Capture the cell that displays the provided text and extract its [x, y] central coordinate. 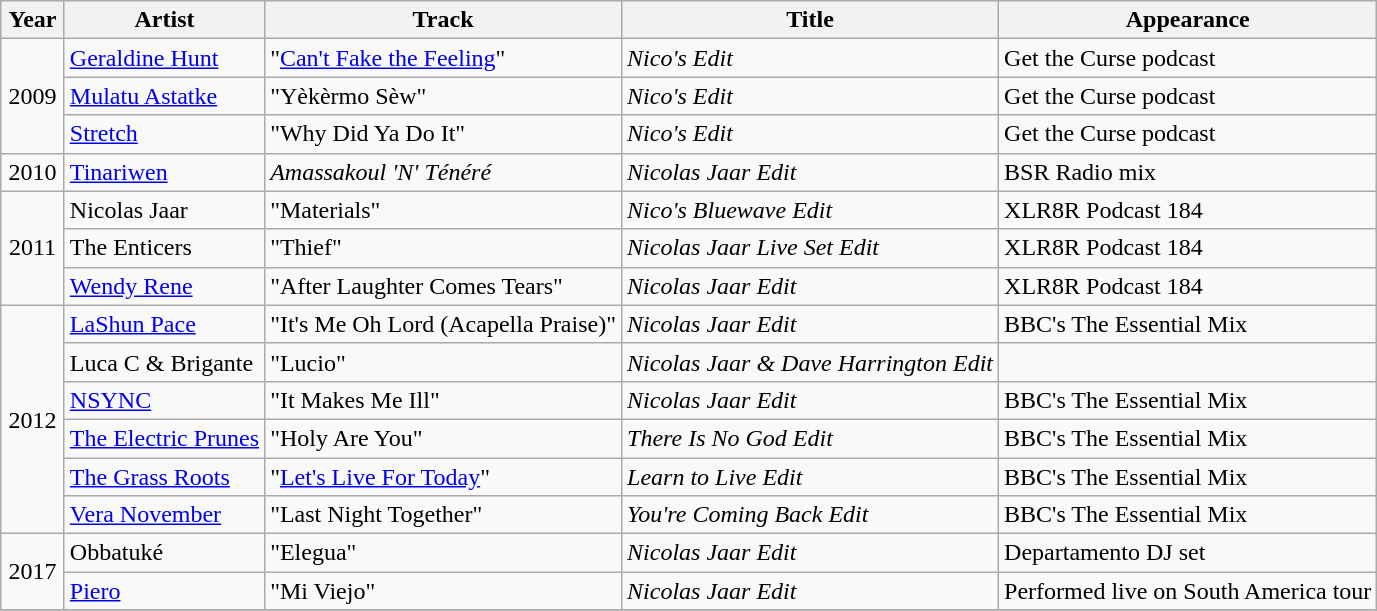
Stretch [164, 134]
Nicolas Jaar & Dave Harrington Edit [810, 362]
2010 [33, 172]
Mulatu Astatke [164, 96]
Nico's Bluewave Edit [810, 210]
Learn to Live Edit [810, 477]
"Yèkèrmo Sèw" [444, 96]
"Thief" [444, 248]
Appearance [1188, 20]
"Why Did Ya Do It" [444, 134]
Amassakoul 'N' Ténéré [444, 172]
Track [444, 20]
"After Laughter Comes Tears" [444, 286]
The Enticers [164, 248]
Obbatuké [164, 553]
"Mi Viejo" [444, 591]
Title [810, 20]
Artist [164, 20]
Performed live on South America tour [1188, 591]
Wendy Rene [164, 286]
There Is No God Edit [810, 438]
Departamento DJ set [1188, 553]
2017 [33, 572]
"Holy Are You" [444, 438]
2009 [33, 96]
The Electric Prunes [164, 438]
"Elegua" [444, 553]
2012 [33, 419]
Geraldine Hunt [164, 58]
BSR Radio mix [1188, 172]
Vera November [164, 515]
"Last Night Together" [444, 515]
The Grass Roots [164, 477]
Piero [164, 591]
Luca C & Brigante [164, 362]
"It's Me Oh Lord (Acapella Praise)" [444, 324]
LaShun Pace [164, 324]
Nicolas Jaar Live Set Edit [810, 248]
Nicolas Jaar [164, 210]
You're Coming Back Edit [810, 515]
"Let's Live For Today" [444, 477]
NSYNC [164, 400]
"Materials" [444, 210]
2011 [33, 248]
Year [33, 20]
"It Makes Me Ill" [444, 400]
"Lucio" [444, 362]
Tinariwen [164, 172]
"Can't Fake the Feeling" [444, 58]
